Provide the (X, Y) coordinate of the cell's center where the given text is located.  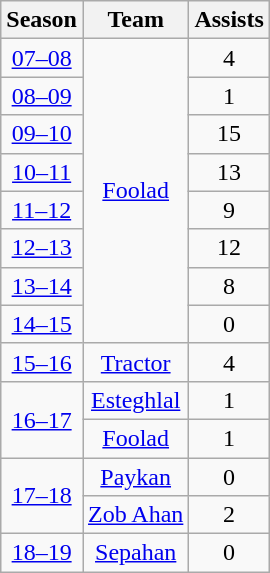
09–10 (42, 134)
15–16 (42, 362)
13 (229, 172)
14–15 (42, 324)
Esteghlal (135, 400)
Zob Ahan (135, 515)
Season (42, 20)
12–13 (42, 248)
Sepahan (135, 553)
12 (229, 248)
10–11 (42, 172)
Paykan (135, 477)
11–12 (42, 210)
13–14 (42, 286)
18–19 (42, 553)
Assists (229, 20)
08–09 (42, 96)
17–18 (42, 496)
Team (135, 20)
2 (229, 515)
9 (229, 210)
Tractor (135, 362)
16–17 (42, 419)
8 (229, 286)
15 (229, 134)
07–08 (42, 58)
